Output the (x, y) coordinate of the center of the cell containing the given text.  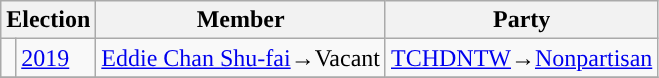
Member (241, 20)
Party (521, 20)
TCHDNTW→Nonpartisan (521, 58)
2019 (56, 58)
Eddie Chan Shu-fai→Vacant (241, 58)
Election (48, 20)
